Identify which cell holds the provided text, then report its (X, Y) central coordinate. 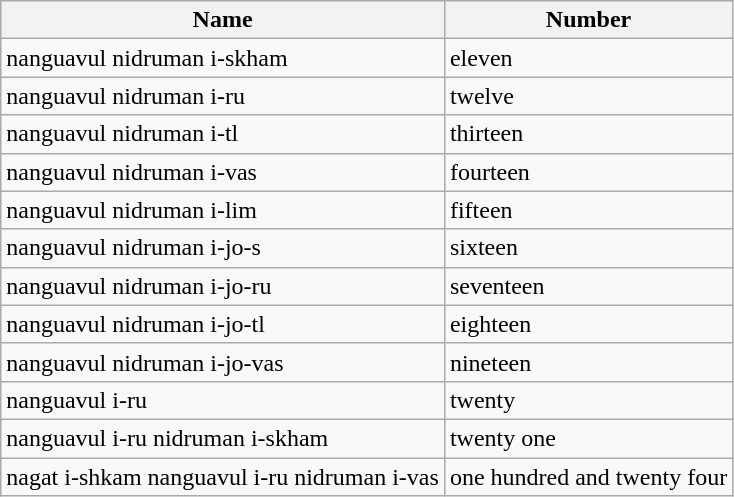
nanguavul nidruman i-jo-vas (223, 362)
nanguavul nidruman i-skham (223, 58)
eighteen (588, 324)
nanguavul nidruman i-tl (223, 134)
nineteen (588, 362)
nagat i-shkam nanguavul i-ru nidruman i-vas (223, 477)
nanguavul nidruman i-vas (223, 172)
thirteen (588, 134)
nanguavul nidruman i-jo-s (223, 248)
sixteen (588, 248)
one hundred and twenty four (588, 477)
fourteen (588, 172)
nanguavul nidruman i-jo-tl (223, 324)
nanguavul nidruman i-ru (223, 96)
nanguavul nidruman i-jo-ru (223, 286)
Name (223, 20)
fifteen (588, 210)
nanguavul i-ru (223, 400)
nanguavul i-ru nidruman i-skham (223, 438)
eleven (588, 58)
Number (588, 20)
seventeen (588, 286)
twenty one (588, 438)
nanguavul nidruman i-lim (223, 210)
twenty (588, 400)
twelve (588, 96)
